For the text-containing cell, return its midpoint in [X, Y] coordinate format. 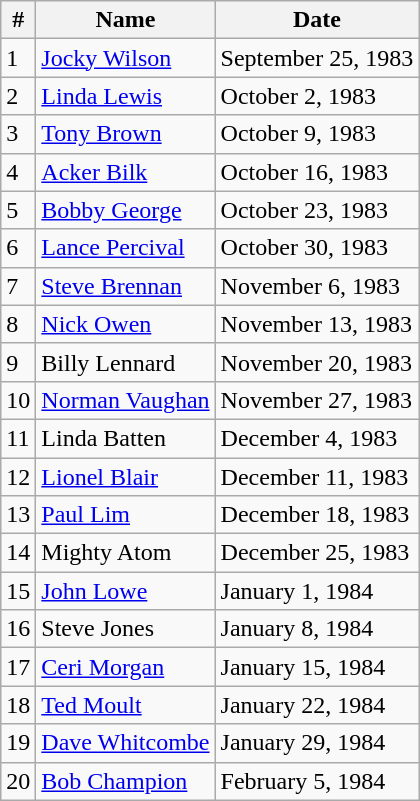
8 [18, 324]
Name [126, 20]
December 18, 1983 [317, 515]
October 23, 1983 [317, 210]
Ceri Morgan [126, 667]
Lionel Blair [126, 477]
John Lowe [126, 591]
Jocky Wilson [126, 58]
Steve Brennan [126, 286]
20 [18, 781]
October 16, 1983 [317, 172]
14 [18, 553]
1 [18, 58]
17 [18, 667]
16 [18, 629]
January 8, 1984 [317, 629]
November 20, 1983 [317, 362]
Linda Batten [126, 438]
October 30, 1983 [317, 248]
January 1, 1984 [317, 591]
Bob Champion [126, 781]
January 15, 1984 [317, 667]
February 5, 1984 [317, 781]
Paul Lim [126, 515]
13 [18, 515]
Date [317, 20]
January 29, 1984 [317, 743]
Norman Vaughan [126, 400]
December 25, 1983 [317, 553]
4 [18, 172]
Ted Moult [126, 705]
9 [18, 362]
# [18, 20]
Bobby George [126, 210]
October 9, 1983 [317, 134]
10 [18, 400]
2 [18, 96]
October 2, 1983 [317, 96]
19 [18, 743]
Dave Whitcombe [126, 743]
6 [18, 248]
Tony Brown [126, 134]
Billy Lennard [126, 362]
12 [18, 477]
January 22, 1984 [317, 705]
Linda Lewis [126, 96]
December 4, 1983 [317, 438]
Nick Owen [126, 324]
November 13, 1983 [317, 324]
Acker Bilk [126, 172]
Mighty Atom [126, 553]
3 [18, 134]
November 6, 1983 [317, 286]
November 27, 1983 [317, 400]
15 [18, 591]
Lance Percival [126, 248]
Steve Jones [126, 629]
December 11, 1983 [317, 477]
18 [18, 705]
7 [18, 286]
5 [18, 210]
11 [18, 438]
September 25, 1983 [317, 58]
